Detect which cell encompasses the target text, then output its [X, Y] center coordinate. 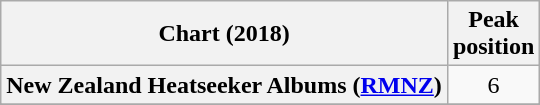
Chart (2018) [224, 34]
Peak position [493, 34]
New Zealand Heatseeker Albums (RMNZ) [224, 85]
6 [493, 85]
